Detect which cell encompasses the target text, then output its (X, Y) center coordinate. 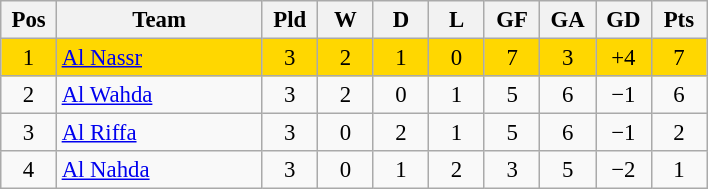
4 (29, 170)
L (457, 20)
Pld (290, 20)
Pos (29, 20)
Al Nassr (159, 58)
Al Wahda (159, 95)
GD (624, 20)
Al Nahda (159, 170)
Pts (679, 20)
Team (159, 20)
GA (568, 20)
+4 (624, 58)
GF (512, 20)
W (346, 20)
D (401, 20)
Al Riffa (159, 133)
−2 (624, 170)
